Locate the cell with the specified text and output its [X, Y] center coordinate. 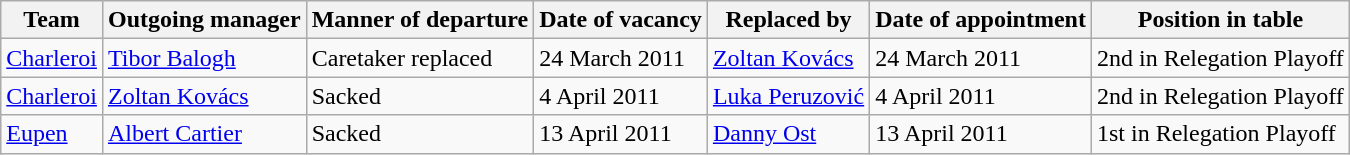
Caretaker replaced [420, 58]
Danny Ost [788, 134]
Date of vacancy [621, 20]
Eupen [52, 134]
Albert Cartier [204, 134]
Outgoing manager [204, 20]
Replaced by [788, 20]
Tibor Balogh [204, 58]
Manner of departure [420, 20]
Team [52, 20]
1st in Relegation Playoff [1220, 134]
Position in table [1220, 20]
Date of appointment [981, 20]
Luka Peruzović [788, 96]
